Determine the (x, y) coordinate at the center of the cell enclosing the given text.  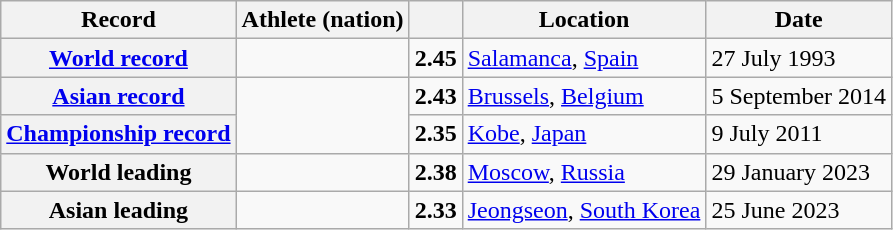
Salamanca, Spain (584, 58)
9 July 2011 (799, 134)
Asian leading (118, 210)
2.45 (436, 58)
5 September 2014 (799, 96)
Championship record (118, 134)
2.43 (436, 96)
Location (584, 20)
Jeongseon, South Korea (584, 210)
27 July 1993 (799, 58)
Date (799, 20)
25 June 2023 (799, 210)
Kobe, Japan (584, 134)
Athlete (nation) (322, 20)
World leading (118, 172)
Record (118, 20)
2.35 (436, 134)
29 January 2023 (799, 172)
Brussels, Belgium (584, 96)
World record (118, 58)
2.38 (436, 172)
Moscow, Russia (584, 172)
Asian record (118, 96)
2.33 (436, 210)
